Output the (x, y) coordinate of the center of the cell containing the given text.  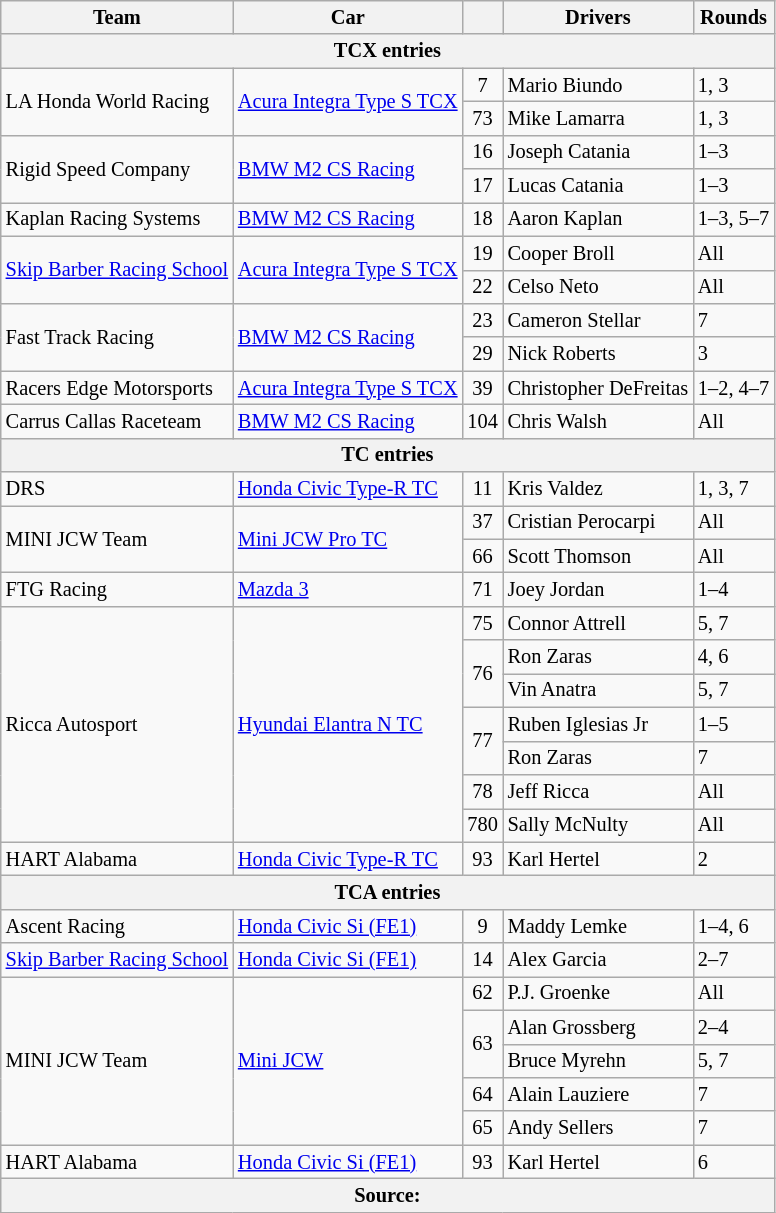
TCX entries (388, 51)
Racers Edge Motorsports (117, 388)
73 (482, 118)
TCA entries (388, 892)
Team (117, 17)
780 (482, 825)
FTG Racing (117, 589)
TC entries (388, 455)
29 (482, 354)
1–4, 6 (734, 926)
1–2, 4–7 (734, 388)
DRS (117, 489)
Cooper Broll (598, 253)
Hyundai Elantra N TC (348, 724)
Maddy Lemke (598, 926)
22 (482, 287)
Mini JCW (348, 1060)
Lucas Catania (598, 186)
66 (482, 556)
Fast Track Racing (117, 336)
Christopher DeFreitas (598, 388)
Carrus Callas Raceteam (117, 421)
77 (482, 740)
16 (482, 152)
64 (482, 1094)
Chris Walsh (598, 421)
9 (482, 926)
75 (482, 623)
Celso Neto (598, 287)
Cameron Stellar (598, 320)
Scott Thomson (598, 556)
Vin Anatra (598, 690)
2–7 (734, 960)
14 (482, 960)
Jeff Ricca (598, 791)
19 (482, 253)
4, 6 (734, 657)
Alain Lauziere (598, 1094)
P.J. Groenke (598, 993)
Nick Roberts (598, 354)
2–4 (734, 1027)
Rigid Speed Company (117, 168)
78 (482, 791)
Aaron Kaplan (598, 219)
18 (482, 219)
Kris Valdez (598, 489)
71 (482, 589)
76 (482, 674)
Andy Sellers (598, 1128)
Cristian Perocarpi (598, 522)
1–5 (734, 724)
2 (734, 859)
Mario Biundo (598, 85)
Drivers (598, 17)
Bruce Myrehn (598, 1061)
Alex Garcia (598, 960)
Joseph Catania (598, 152)
LA Honda World Racing (117, 102)
Source: (388, 1195)
1–3, 5–7 (734, 219)
Ascent Racing (117, 926)
11 (482, 489)
1, 3, 7 (734, 489)
Connor Attrell (598, 623)
1–4 (734, 589)
104 (482, 421)
Mini JCW Pro TC (348, 538)
37 (482, 522)
Sally McNulty (598, 825)
Mike Lamarra (598, 118)
62 (482, 993)
6 (734, 1162)
63 (482, 1044)
65 (482, 1128)
23 (482, 320)
Joey Jordan (598, 589)
Alan Grossberg (598, 1027)
Mazda 3 (348, 589)
Ruben Iglesias Jr (598, 724)
39 (482, 388)
17 (482, 186)
Ricca Autosport (117, 724)
3 (734, 354)
Rounds (734, 17)
Kaplan Racing Systems (117, 219)
Car (348, 17)
